Detect which cell encompasses the target text, then output its (x, y) center coordinate. 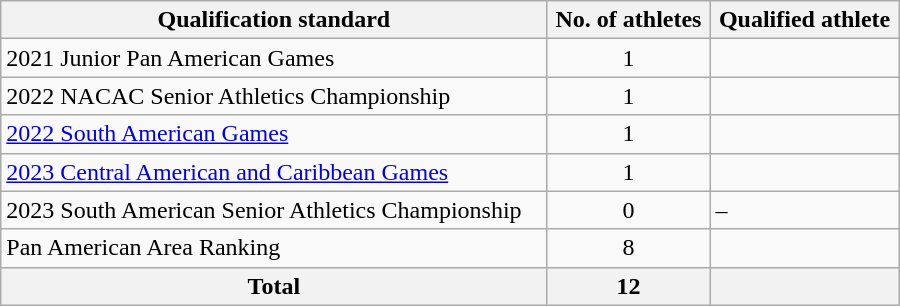
2021 Junior Pan American Games (274, 58)
No. of athletes (628, 20)
Total (274, 286)
8 (628, 248)
– (804, 210)
2023 South American Senior Athletics Championship (274, 210)
12 (628, 286)
2023 Central American and Caribbean Games (274, 172)
0 (628, 210)
Pan American Area Ranking (274, 248)
2022 NACAC Senior Athletics Championship (274, 96)
Qualified athlete (804, 20)
Qualification standard (274, 20)
2022 South American Games (274, 134)
